Output the (x, y) coordinate of the center of the cell containing the given text.  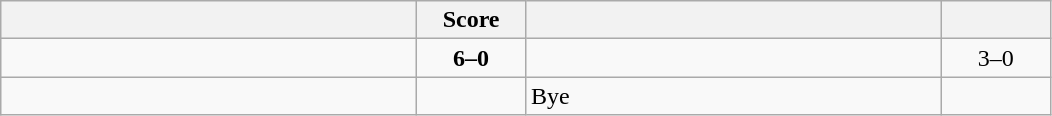
6–0 (472, 58)
3–0 (996, 58)
Bye (733, 96)
Score (472, 20)
